Pinpoint the cell where the given text exists, returning its (x, y) midpoint coordinate. 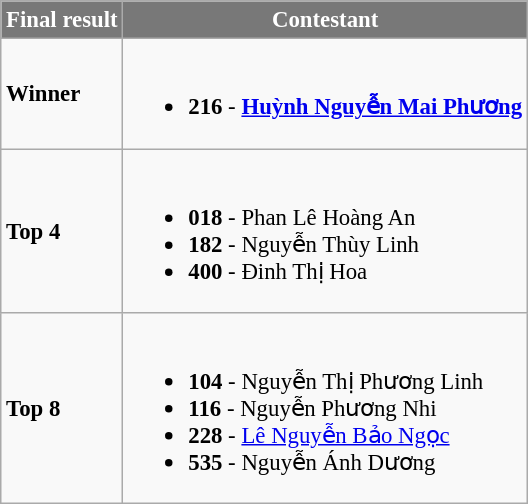
018 - Phan Lê Hoàng An182 - Nguyễn Thùy Linh400 - Đinh Thị Hoa (325, 231)
Winner (62, 94)
Top 4 (62, 231)
Top 8 (62, 408)
216 - Huỳnh Nguyễn Mai Phương (325, 94)
Final result (62, 20)
104 - Nguyễn Thị Phương Linh116 - Nguyễn Phương Nhi228 - Lê Nguyễn Bảo Ngọc535 - Nguyễn Ánh Dương (325, 408)
Contestant (325, 20)
